Search for the cell housing the specified text and yield its (X, Y) center coordinate. 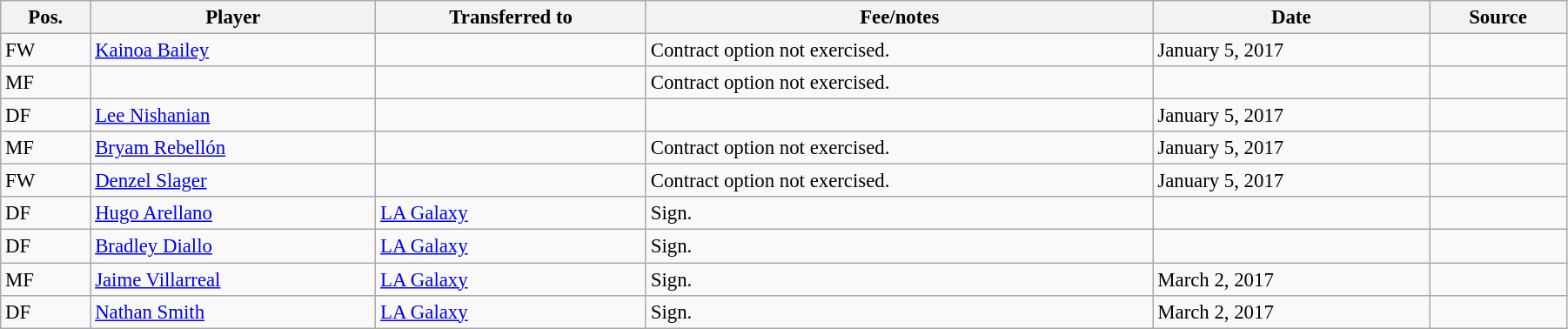
Hugo Arellano (233, 213)
Jaime Villarreal (233, 279)
Denzel Slager (233, 181)
Bradley Diallo (233, 246)
Fee/notes (900, 17)
Nathan Smith (233, 312)
Date (1291, 17)
Kainoa Bailey (233, 50)
Bryam Rebellón (233, 148)
Player (233, 17)
Lee Nishanian (233, 116)
Source (1498, 17)
Pos. (45, 17)
Transferred to (512, 17)
